Detect which cell encompasses the target text, then output its (X, Y) center coordinate. 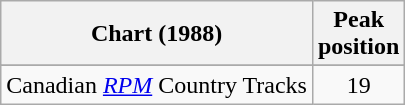
19 (358, 85)
Peakposition (358, 34)
Canadian RPM Country Tracks (157, 85)
Chart (1988) (157, 34)
